Output the (X, Y) coordinate of the center of the cell containing the given text.  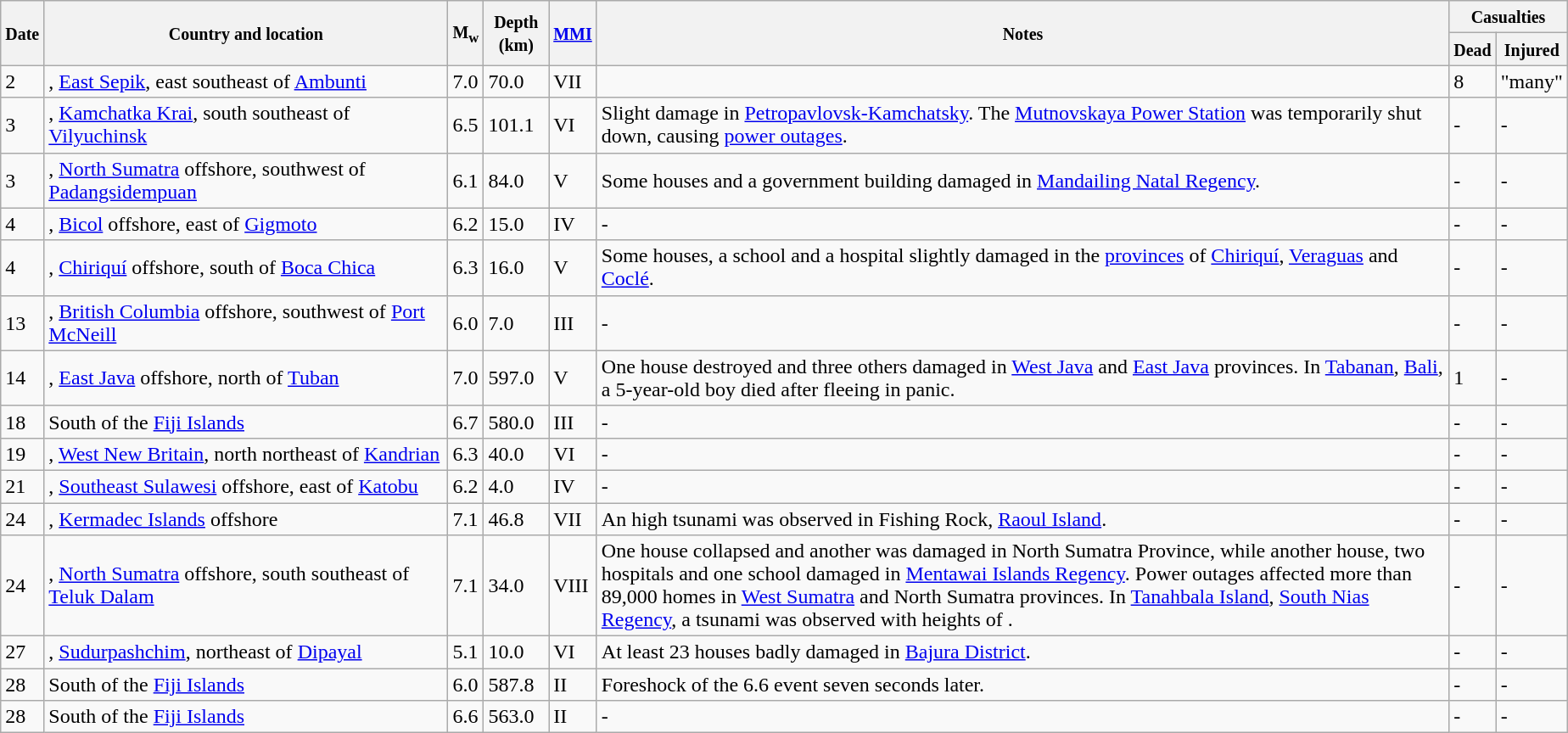
Mw (466, 33)
101.1 (516, 126)
1 (1473, 378)
46.8 (516, 518)
Country and location (246, 33)
563.0 (516, 717)
Foreshock of the 6.6 event seven seconds later. (1022, 685)
587.8 (516, 685)
10.0 (516, 652)
Date (22, 33)
, Kamchatka Krai, south southeast of Vilyuchinsk (246, 126)
2 (22, 81)
An high tsunami was observed in Fishing Rock, Raoul Island. (1022, 518)
19 (22, 454)
VIII (574, 585)
13 (22, 322)
18 (22, 422)
21 (22, 486)
"many" (1532, 81)
597.0 (516, 378)
Injured (1532, 49)
, North Sumatra offshore, south southeast of Teluk Dalam (246, 585)
, British Columbia offshore, southwest of Port McNeill (246, 322)
, Bicol offshore, east of Gigmoto (246, 224)
, Kermadec Islands offshore (246, 518)
14 (22, 378)
At least 23 houses badly damaged in Bajura District. (1022, 652)
27 (22, 652)
Slight damage in Petropavlovsk-Kamchatsky. The Mutnovskaya Power Station was temporarily shut down, causing power outages. (1022, 126)
Some houses, a school and a hospital slightly damaged in the provinces of Chiriquí, Veraguas and Coclé. (1022, 268)
, East Sepik, east southeast of Ambunti (246, 81)
, East Java offshore, north of Tuban (246, 378)
15.0 (516, 224)
16.0 (516, 268)
, Southeast Sulawesi offshore, east of Katobu (246, 486)
Notes (1022, 33)
6.7 (466, 422)
Casualties (1509, 17)
84.0 (516, 180)
34.0 (516, 585)
, Sudurpashchim, northeast of Dipayal (246, 652)
Some houses and a government building damaged in Mandailing Natal Regency. (1022, 180)
5.1 (466, 652)
, West New Britain, north northeast of Kandrian (246, 454)
, North Sumatra offshore, southwest of Padangsidempuan (246, 180)
6.1 (466, 180)
4.0 (516, 486)
70.0 (516, 81)
6.5 (466, 126)
One house destroyed and three others damaged in West Java and East Java provinces. In Tabanan, Bali, a 5-year-old boy died after fleeing in panic. (1022, 378)
6.6 (466, 717)
8 (1473, 81)
Depth (km) (516, 33)
, Chiriquí offshore, south of Boca Chica (246, 268)
MMI (574, 33)
40.0 (516, 454)
Dead (1473, 49)
580.0 (516, 422)
